Scan for the cell matching the given text and deliver its (x, y) coordinate at center. 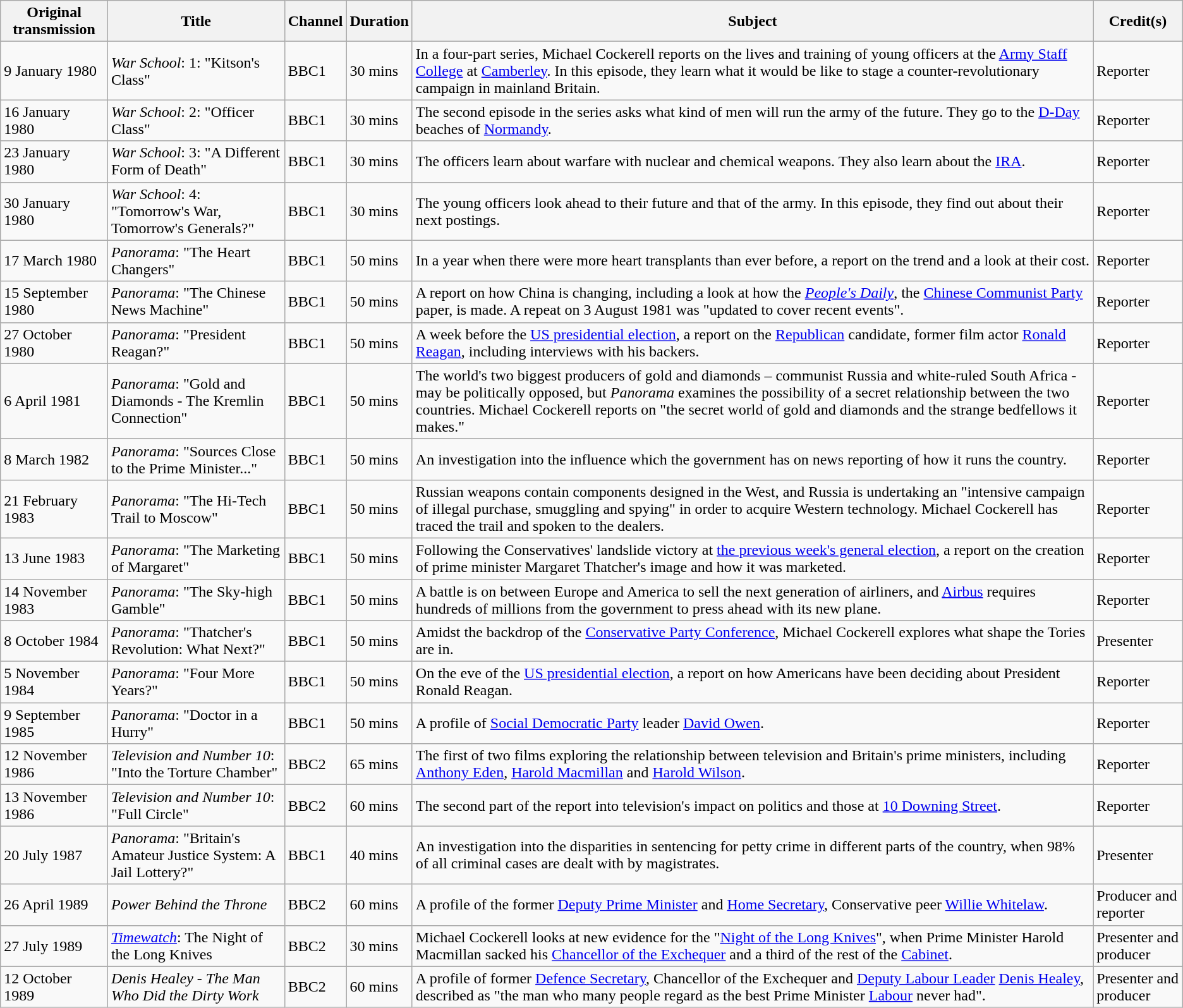
War School: 1: "Kitson's Class" (196, 71)
War School: 4: "Tomorrow's War, Tomorrow's Generals?" (196, 211)
27 July 1989 (54, 945)
6 April 1981 (54, 401)
5 November 1984 (54, 683)
26 April 1989 (54, 905)
40 mins (379, 855)
Credit(s) (1138, 21)
21 February 1983 (54, 509)
The second part of the report into television's impact on politics and those at 10 Downing Street. (752, 805)
27 October 1980 (54, 343)
Panorama: "The Marketing of Margaret" (196, 559)
Television and Number 10: "Into the Torture Chamber" (196, 765)
A profile of Social Democratic Party leader David Owen. (752, 723)
Panorama: "The Hi-Tech Trail to Moscow" (196, 509)
30 January 1980 (54, 211)
Original transmission (54, 21)
8 March 1982 (54, 459)
23 January 1980 (54, 162)
8 October 1984 (54, 641)
13 November 1986 (54, 805)
Panorama: "Doctor in a Hurry" (196, 723)
16 January 1980 (54, 120)
Panorama: "The Sky-high Gamble" (196, 599)
The officers learn about warfare with nuclear and chemical weapons. They also learn about the IRA. (752, 162)
9 September 1985 (54, 723)
Duration (379, 21)
Panorama: "The Heart Changers" (196, 260)
Panorama: "Britain's Amateur Justice System: A Jail Lottery?" (196, 855)
9 January 1980 (54, 71)
17 March 1980 (54, 260)
15 September 1980 (54, 302)
65 mins (379, 765)
A profile of the former Deputy Prime Minister and Home Secretary, Conservative peer Willie Whitelaw. (752, 905)
Subject (752, 21)
The young officers look ahead to their future and that of the army. In this episode, they find out about their next postings. (752, 211)
War School: 2: "Officer Class" (196, 120)
On the eve of the US presidential election, a report on how Americans have been deciding about President Ronald Reagan. (752, 683)
Television and Number 10: "Full Circle" (196, 805)
Panorama: "Sources Close to the Prime Minister..." (196, 459)
20 July 1987 (54, 855)
Panorama: "The Chinese News Machine" (196, 302)
War School: 3: "A Different Form of Death" (196, 162)
Denis Healey - The Man Who Did the Dirty Work (196, 987)
Panorama: "Thatcher's Revolution: What Next?" (196, 641)
Title (196, 21)
Timewatch: The Night of the Long Knives (196, 945)
An investigation into the influence which the government has on news reporting of how it runs the country. (752, 459)
In a year when there were more heart transplants than ever before, a report on the trend and a look at their cost. (752, 260)
The second episode in the series asks what kind of men will run the army of the future. They go to the D-Day beaches of Normandy. (752, 120)
14 November 1983 (54, 599)
13 June 1983 (54, 559)
Amidst the backdrop of the Conservative Party Conference, Michael Cockerell explores what shape the Tories are in. (752, 641)
Power Behind the Throne (196, 905)
Panorama: "Four More Years?" (196, 683)
12 November 1986 (54, 765)
Panorama: "Gold and Diamonds - The Kremlin Connection" (196, 401)
Producer and reporter (1138, 905)
Panorama: "President Reagan?" (196, 343)
12 October 1989 (54, 987)
Channel (315, 21)
